Output the [x, y] coordinate of the center of the cell containing the given text.  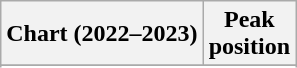
Peakposition [249, 34]
Chart (2022–2023) [102, 34]
